Identify which cell holds the provided text, then report its (x, y) central coordinate. 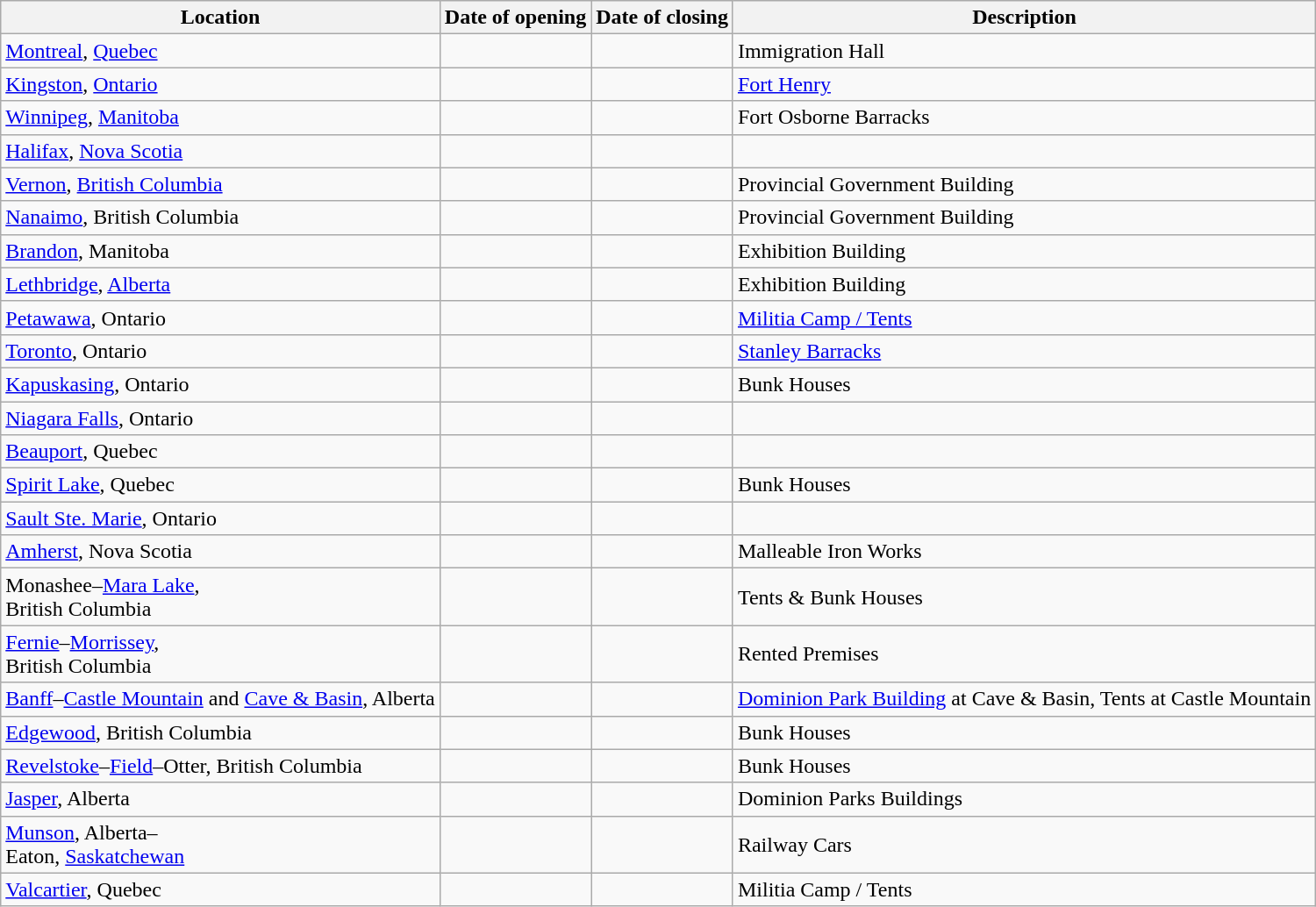
Halifax, Nova Scotia (221, 151)
Brandon, Manitoba (221, 251)
Date of opening (515, 18)
Date of closing (662, 18)
Monashee–Mara Lake,British Columbia (221, 596)
Beauport, Quebec (221, 452)
Montreal, Quebec (221, 51)
Railway Cars (1024, 844)
Munson, Alberta–Eaton, Saskatchewan (221, 844)
Vernon, British Columbia (221, 184)
Niagara Falls, Ontario (221, 418)
Dominion Park Building at Cave & Basin, Tents at Castle Mountain (1024, 699)
Lethbridge, Alberta (221, 284)
Dominion Parks Buildings (1024, 799)
Jasper, Alberta (221, 799)
Malleable Iron Works (1024, 552)
Location (221, 18)
Rented Premises (1024, 654)
Fernie–Morrissey,British Columbia (221, 654)
Fort Osborne Barracks (1024, 118)
Spirit Lake, Quebec (221, 485)
Valcartier, Quebec (221, 889)
Toronto, Ontario (221, 351)
Sault Ste. Marie, Ontario (221, 518)
Revelstoke–Field–Otter, British Columbia (221, 766)
Amherst, Nova Scotia (221, 552)
Edgewood, British Columbia (221, 732)
Stanley Barracks (1024, 351)
Kapuskasing, Ontario (221, 384)
Tents & Bunk Houses (1024, 596)
Description (1024, 18)
Immigration Hall (1024, 51)
Nanaimo, British Columbia (221, 218)
Fort Henry (1024, 84)
Winnipeg, Manitoba (221, 118)
Kingston, Ontario (221, 84)
Petawawa, Ontario (221, 318)
Banff–Castle Mountain and Cave & Basin, Alberta (221, 699)
